Find where the given text appears and provide that cell's center as [x, y] coordinate. 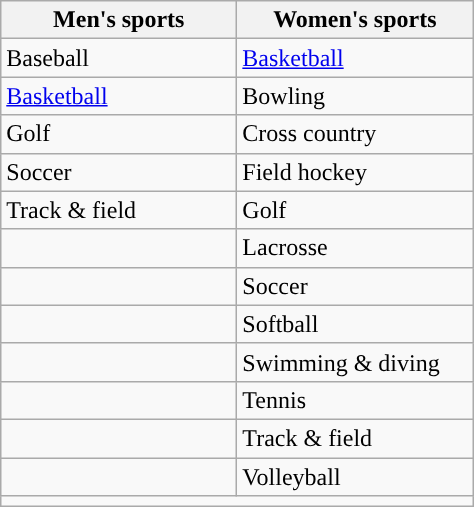
Lacrosse [355, 248]
Swimming & diving [355, 362]
Volleyball [355, 477]
Softball [355, 324]
Bowling [355, 96]
Baseball [119, 58]
Cross country [355, 134]
Tennis [355, 400]
Men's sports [119, 20]
Women's sports [355, 20]
Field hockey [355, 172]
